Extract the (x, y) coordinate from the center of the cell holding the provided text.  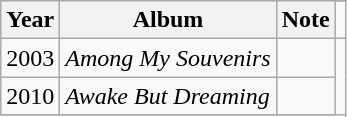
Awake But Dreaming (168, 96)
Album (168, 20)
Year (30, 20)
2003 (30, 58)
2010 (30, 96)
Note (306, 20)
Among My Souvenirs (168, 58)
